Search for the cell housing the specified text and yield its (X, Y) center coordinate. 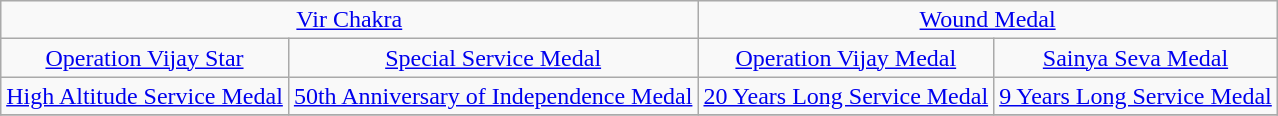
Operation Vijay Star (145, 58)
Wound Medal (988, 20)
Special Service Medal (493, 58)
Sainya Seva Medal (1136, 58)
50th Anniversary of Independence Medal (493, 96)
20 Years Long Service Medal (846, 96)
Vir Chakra (350, 20)
High Altitude Service Medal (145, 96)
9 Years Long Service Medal (1136, 96)
Operation Vijay Medal (846, 58)
